From the cell containing the given text, extract its center point as (x, y) coordinate. 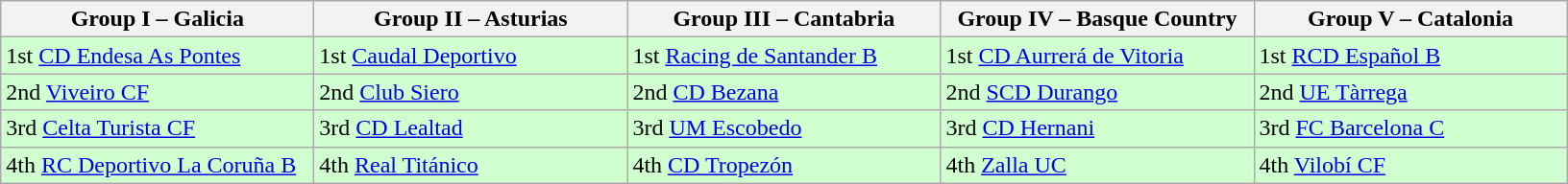
Group IV – Basque Country (1097, 19)
3rd CD Hernani (1097, 128)
3rd CD Lealtad (471, 128)
1st CD Endesa As Pontes (158, 56)
3rd Celta Turista CF (158, 128)
2nd CD Bezana (784, 92)
3rd FC Barcelona C (1410, 128)
3rd UM Escobedo (784, 128)
1st Racing de Santander B (784, 56)
1st RCD Español B (1410, 56)
1st CD Aurrerá de Vitoria (1097, 56)
Group V – Catalonia (1410, 19)
Group III – Cantabria (784, 19)
4th Vilobí CF (1410, 165)
Group II – Asturias (471, 19)
2nd Club Siero (471, 92)
Group I – Galicia (158, 19)
2nd SCD Durango (1097, 92)
4th Real Titánico (471, 165)
4th Zalla UC (1097, 165)
4th CD Tropezón (784, 165)
4th RC Deportivo La Coruña B (158, 165)
2nd Viveiro CF (158, 92)
2nd UE Tàrrega (1410, 92)
1st Caudal Deportivo (471, 56)
